Output the (x, y) coordinate of the center of the cell containing the given text.  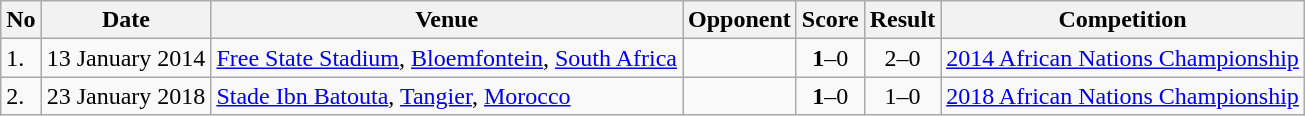
Competition (1123, 20)
No (21, 20)
23 January 2018 (126, 96)
Free State Stadium, Bloemfontein, South Africa (447, 58)
Opponent (740, 20)
2014 African Nations Championship (1123, 58)
Score (830, 20)
1. (21, 58)
2–0 (902, 58)
Date (126, 20)
Stade Ibn Batouta, Tangier, Morocco (447, 96)
2018 African Nations Championship (1123, 96)
13 January 2014 (126, 58)
Venue (447, 20)
Result (902, 20)
2. (21, 96)
